Return (X, Y) of the center of cell containing provided text 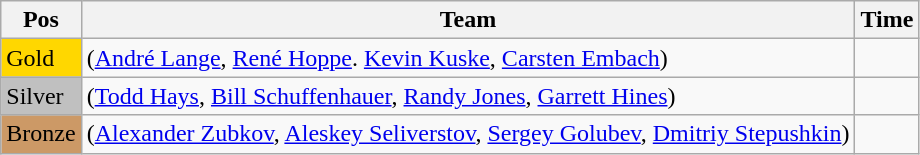
Silver (41, 96)
(André Lange, René Hoppe. Kevin Kuske, Carsten Embach) (468, 58)
Team (468, 20)
Bronze (41, 134)
Gold (41, 58)
Pos (41, 20)
Time (887, 20)
(Alexander Zubkov, Aleskey Seliverstov, Sergey Golubev, Dmitriy Stepushkin) (468, 134)
(Todd Hays, Bill Schuffenhauer, Randy Jones, Garrett Hines) (468, 96)
